Search for the cell housing the specified text and yield its (x, y) center coordinate. 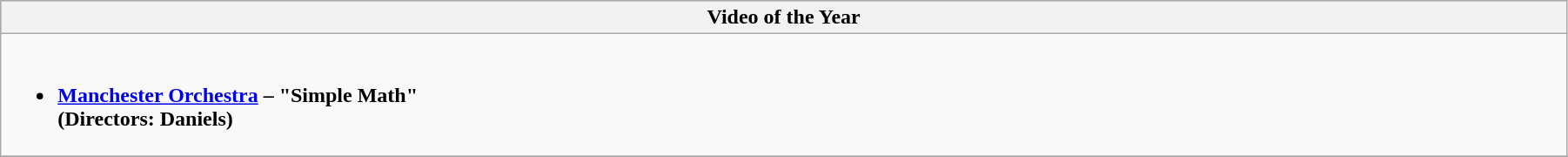
Manchester Orchestra – "Simple Math" (Directors: Daniels) (784, 95)
Video of the Year (784, 17)
